From the cell containing the given text, extract its center point as [X, Y] coordinate. 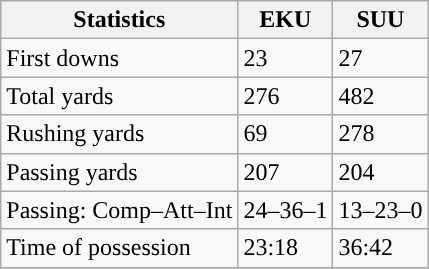
207 [286, 172]
Passing: Comp–Att–Int [120, 210]
Total yards [120, 96]
Statistics [120, 20]
276 [286, 96]
36:42 [380, 248]
EKU [286, 20]
13–23–0 [380, 210]
Passing yards [120, 172]
278 [380, 134]
482 [380, 96]
24–36–1 [286, 210]
Rushing yards [120, 134]
69 [286, 134]
27 [380, 58]
23 [286, 58]
First downs [120, 58]
SUU [380, 20]
204 [380, 172]
Time of possession [120, 248]
23:18 [286, 248]
